Provide the [x, y] coordinate of the cell's center where the given text is located.  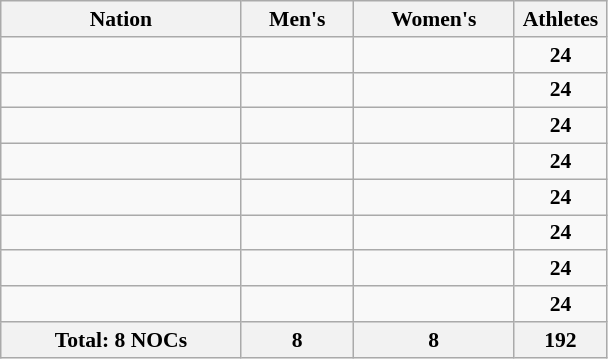
192 [560, 340]
Athletes [560, 19]
Nation [121, 19]
Men's [297, 19]
Women's [434, 19]
Total: 8 NOCs [121, 340]
